Return the (x, y) coordinate for the center point of the cell that contains the specified text.  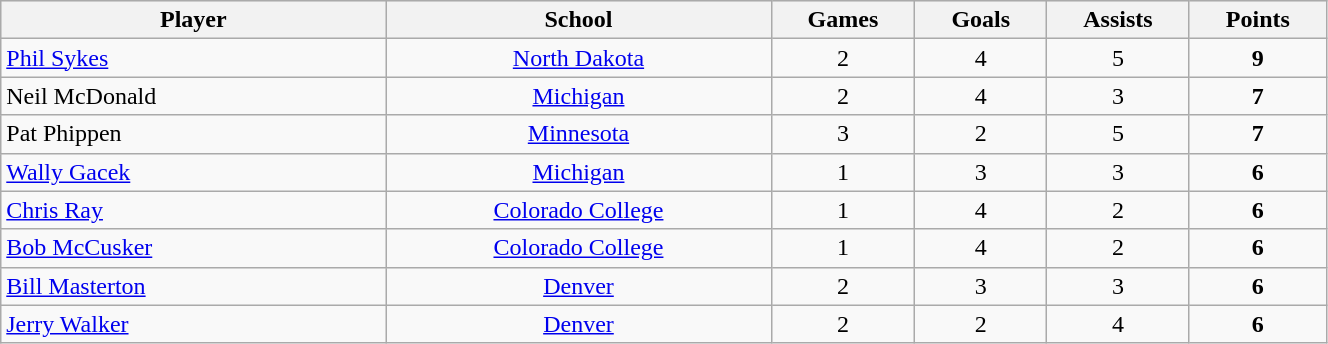
Pat Phippen (194, 134)
Goals (981, 20)
Assists (1118, 20)
Bill Masterton (194, 286)
9 (1258, 58)
North Dakota (578, 58)
Player (194, 20)
Minnesota (578, 134)
Jerry Walker (194, 324)
Points (1258, 20)
Neil McDonald (194, 96)
Phil Sykes (194, 58)
Chris Ray (194, 210)
Games (843, 20)
School (578, 20)
Bob McCusker (194, 248)
Wally Gacek (194, 172)
